Provide the (x, y) coordinate of the cell's center where the given text is located.  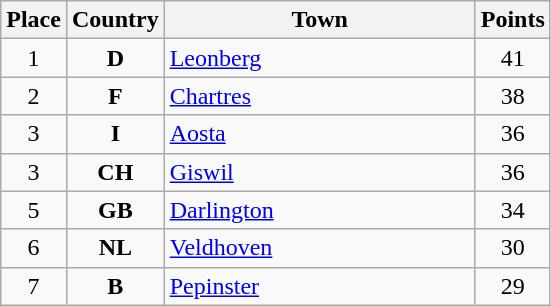
41 (512, 58)
6 (34, 248)
F (115, 96)
B (115, 286)
Points (512, 20)
NL (115, 248)
29 (512, 286)
Chartres (320, 96)
Town (320, 20)
Pepinster (320, 286)
1 (34, 58)
34 (512, 210)
7 (34, 286)
Leonberg (320, 58)
D (115, 58)
Aosta (320, 134)
38 (512, 96)
Veldhoven (320, 248)
Place (34, 20)
CH (115, 172)
2 (34, 96)
Giswil (320, 172)
GB (115, 210)
5 (34, 210)
Country (115, 20)
30 (512, 248)
I (115, 134)
Darlington (320, 210)
